Capture the cell that displays the provided text and extract its [x, y] central coordinate. 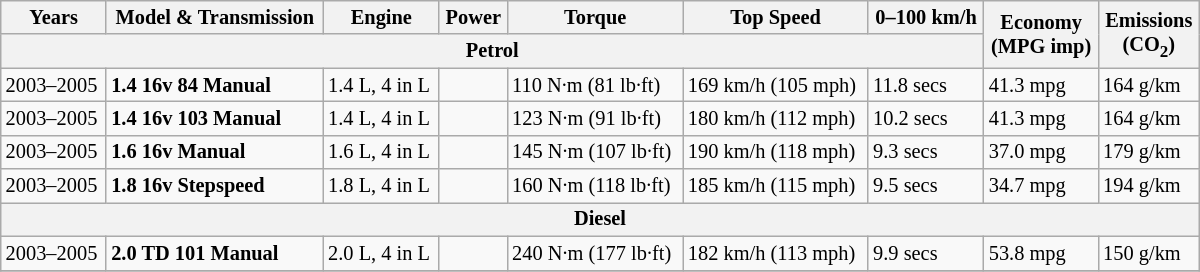
Emissions (CO2) [1148, 34]
145 N·m (107 lb·ft) [595, 152]
1.8 16v Stepspeed [214, 186]
190 km/h (118 mph) [776, 152]
37.0 mpg [1041, 152]
110 N·m (81 lb·ft) [595, 85]
Model & Transmission [214, 17]
11.8 secs [926, 85]
Engine [381, 17]
180 km/h (112 mph) [776, 118]
2.0 TD 101 Manual [214, 253]
Diesel [600, 219]
240 N·m (177 lb·ft) [595, 253]
169 km/h (105 mph) [776, 85]
9.9 secs [926, 253]
1.4 16v 84 Manual [214, 85]
Petrol [492, 51]
Torque [595, 17]
34.7 mpg [1041, 186]
Years [54, 17]
0–100 km/h [926, 17]
179 g/km [1148, 152]
9.5 secs [926, 186]
160 N·m (118 lb·ft) [595, 186]
Top Speed [776, 17]
53.8 mpg [1041, 253]
150 g/km [1148, 253]
10.2 secs [926, 118]
2.0 L, 4 in L [381, 253]
185 km/h (115 mph) [776, 186]
1.6 L, 4 in L [381, 152]
Economy (MPG imp) [1041, 34]
194 g/km [1148, 186]
1.4 16v 103 Manual [214, 118]
9.3 secs [926, 152]
Power [473, 17]
1.8 L, 4 in L [381, 186]
123 N·m (91 lb·ft) [595, 118]
1.6 16v Manual [214, 152]
182 km/h (113 mph) [776, 253]
